Return the (x, y) coordinate for the center point of the cell that contains the specified text.  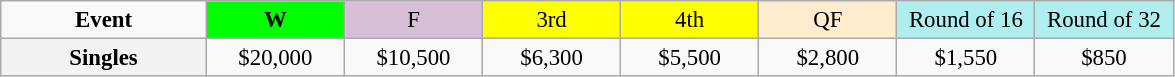
$20,000 (275, 58)
$5,500 (690, 58)
$10,500 (413, 58)
Round of 32 (1104, 20)
$1,550 (966, 58)
QF (828, 20)
3rd (552, 20)
W (275, 20)
4th (690, 20)
$2,800 (828, 58)
Round of 16 (966, 20)
Singles (104, 58)
Event (104, 20)
F (413, 20)
$850 (1104, 58)
$6,300 (552, 58)
